Output the (x, y) coordinate of the center of the cell containing the given text.  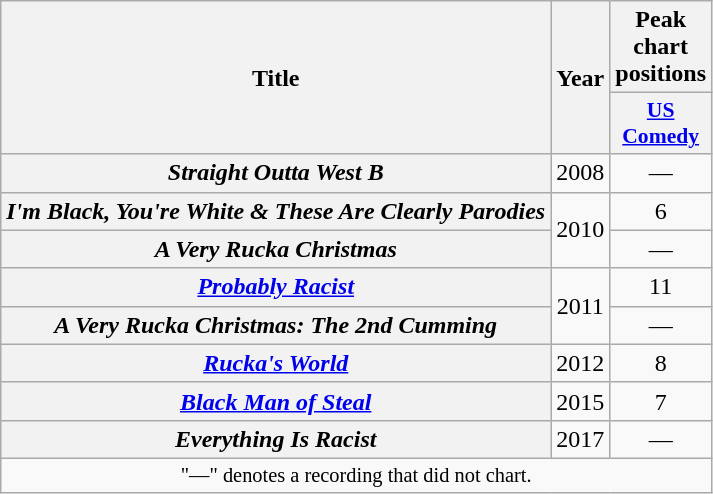
I'm Black, You're White & These Are Clearly Parodies (276, 211)
Everything Is Racist (276, 439)
2012 (580, 363)
2008 (580, 173)
7 (661, 401)
Black Man of Steal (276, 401)
Year (580, 78)
Peak chart positions (661, 47)
2011 (580, 306)
Title (276, 78)
A Very Rucka Christmas (276, 249)
Straight Outta West B (276, 173)
8 (661, 363)
6 (661, 211)
Probably Racist (276, 287)
2017 (580, 439)
2010 (580, 230)
US Comedy (661, 124)
2015 (580, 401)
A Very Rucka Christmas: The 2nd Cumming (276, 325)
11 (661, 287)
"—" denotes a recording that did not chart. (356, 475)
Rucka's World (276, 363)
